Output the (X, Y) coordinate of the center of the cell containing the given text.  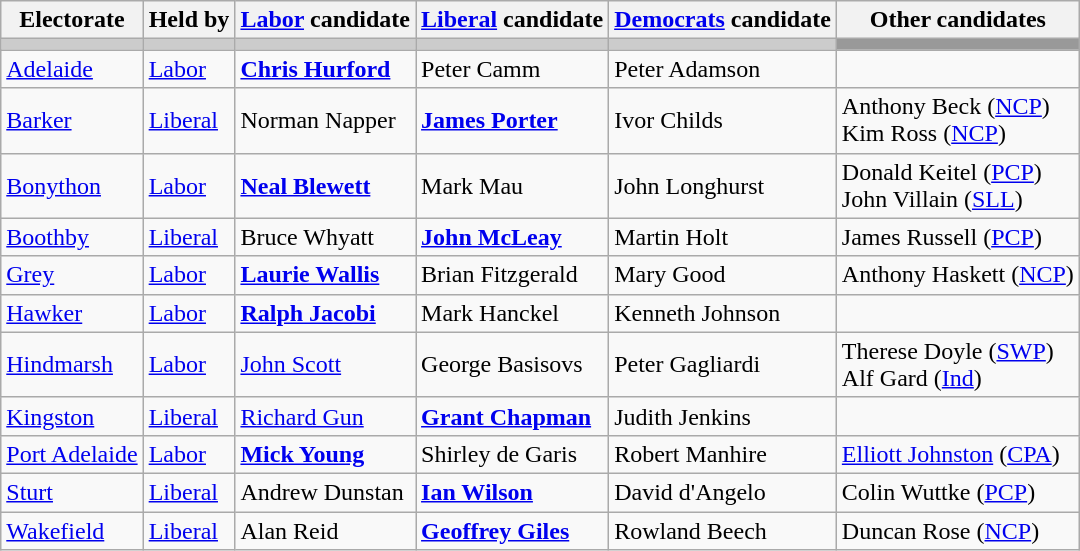
Ian Wilson (512, 492)
Brian Fitzgerald (512, 275)
Kenneth Johnson (723, 313)
Grant Chapman (512, 416)
John McLeay (512, 237)
Bruce Whyatt (326, 237)
Kingston (72, 416)
Rowland Beech (723, 531)
Alan Reid (326, 531)
Shirley de Garis (512, 454)
Ralph Jacobi (326, 313)
Andrew Dunstan (326, 492)
Bonython (72, 186)
Grey (72, 275)
Geoffrey Giles (512, 531)
Chris Hurford (326, 69)
Peter Adamson (723, 69)
Judith Jenkins (723, 416)
Therese Doyle (SWP)Alf Gard (Ind) (958, 364)
Boothby (72, 237)
Wakefield (72, 531)
Neal Blewett (326, 186)
John Scott (326, 364)
Peter Gagliardi (723, 364)
Robert Manhire (723, 454)
Port Adelaide (72, 454)
Duncan Rose (NCP) (958, 531)
Laurie Wallis (326, 275)
Martin Holt (723, 237)
Anthony Haskett (NCP) (958, 275)
Donald Keitel (PCP)John Villain (SLL) (958, 186)
Other candidates (958, 20)
Colin Wuttke (PCP) (958, 492)
David d'Angelo (723, 492)
Elliott Johnston (CPA) (958, 454)
Sturt (72, 492)
Liberal candidate (512, 20)
Hawker (72, 313)
Labor candidate (326, 20)
George Basisovs (512, 364)
Electorate (72, 20)
Held by (189, 20)
Mick Young (326, 454)
James Porter (512, 120)
Mark Hanckel (512, 313)
Mary Good (723, 275)
James Russell (PCP) (958, 237)
Adelaide (72, 69)
Peter Camm (512, 69)
Barker (72, 120)
Hindmarsh (72, 364)
John Longhurst (723, 186)
Anthony Beck (NCP)Kim Ross (NCP) (958, 120)
Democrats candidate (723, 20)
Norman Napper (326, 120)
Mark Mau (512, 186)
Ivor Childs (723, 120)
Richard Gun (326, 416)
